Return (X, Y) of the center of cell containing provided text 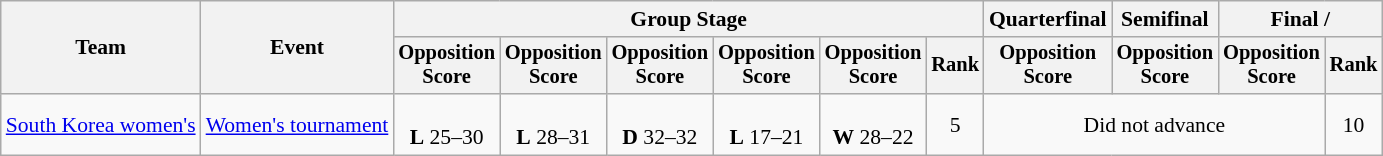
Final / (1300, 19)
South Korea women's (101, 124)
Women's tournament (298, 124)
Team (101, 48)
L 17–21 (766, 124)
5 (955, 124)
W 28–22 (874, 124)
Group Stage (688, 19)
Event (298, 48)
L 28–31 (554, 124)
10 (1354, 124)
L 25–30 (446, 124)
Did not advance (1154, 124)
D 32–32 (660, 124)
Quarterfinal (1048, 19)
Semifinal (1166, 19)
